Scan for the cell matching the given text and deliver its [X, Y] coordinate at center. 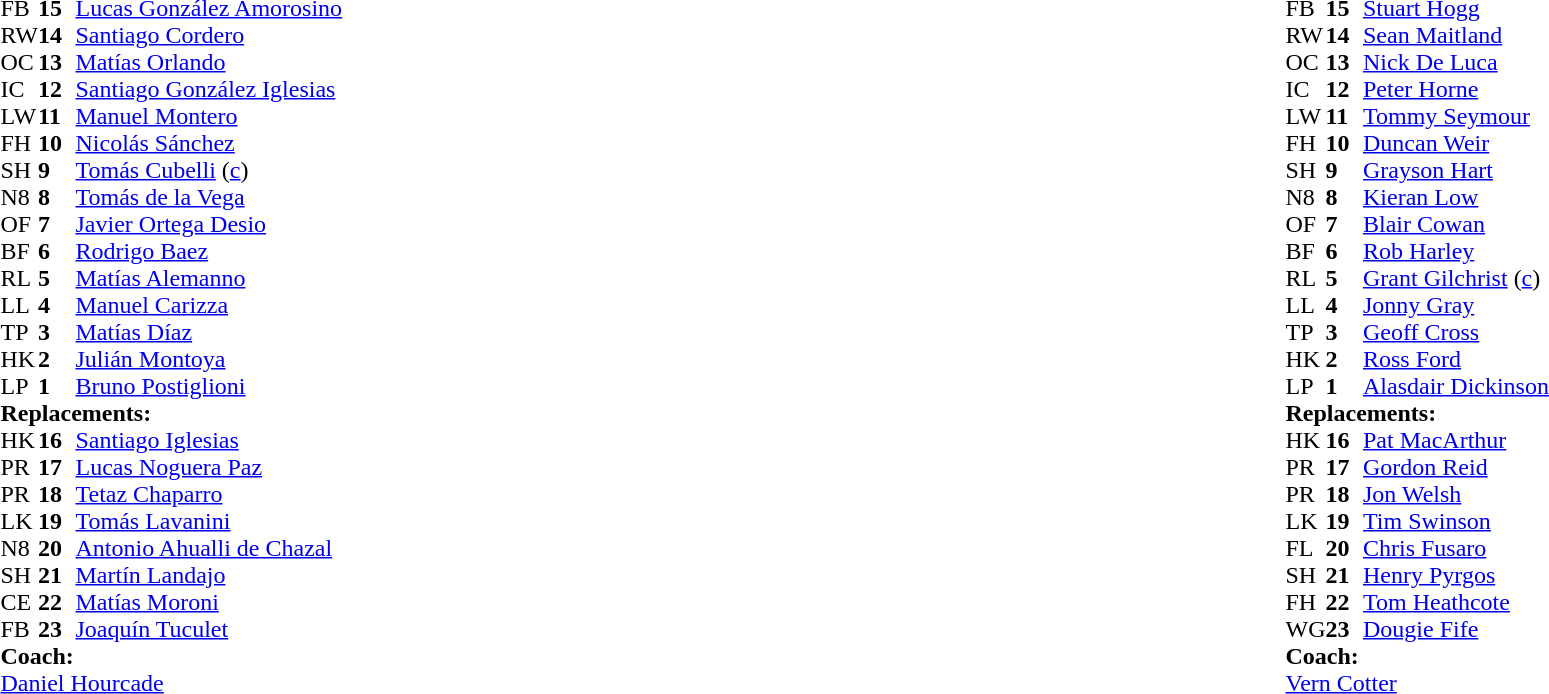
Henry Pyrgos [1456, 576]
Sean Maitland [1456, 36]
Nicolás Sánchez [210, 144]
WG [1306, 630]
Rodrigo Baez [210, 252]
Geoff Cross [1456, 332]
Duncan Weir [1456, 144]
Blair Cowan [1456, 224]
Antonio Ahualli de Chazal [210, 548]
Matías Moroni [210, 602]
Tomás Lavanini [210, 522]
Tom Heathcote [1456, 602]
Lucas Noguera Paz [210, 468]
Matías Alemanno [210, 278]
Santiago Cordero [210, 36]
Tetaz Chaparro [210, 494]
FB [19, 630]
CE [19, 602]
Chris Fusaro [1456, 548]
Javier Ortega Desio [210, 224]
Gordon Reid [1456, 468]
Matías Orlando [210, 62]
Tommy Seymour [1456, 116]
Kieran Low [1456, 198]
Grant Gilchrist (c) [1456, 278]
Bruno Postiglioni [210, 386]
Grayson Hart [1456, 170]
Alasdair Dickinson [1456, 386]
Nick De Luca [1456, 62]
FL [1306, 548]
Peter Horne [1456, 90]
Manuel Montero [210, 116]
Tim Swinson [1456, 522]
Santiago Iglesias [210, 440]
Manuel Carizza [210, 306]
Jonny Gray [1456, 306]
Rob Harley [1456, 252]
Joaquín Tuculet [210, 630]
Jon Welsh [1456, 494]
Ross Ford [1456, 360]
Martín Landajo [210, 576]
Julián Montoya [210, 360]
Pat MacArthur [1456, 440]
Matías Díaz [210, 332]
Santiago González Iglesias [210, 90]
Tomás de la Vega [210, 198]
Dougie Fife [1456, 630]
Tomás Cubelli (c) [210, 170]
